Identify which cell holds the provided text, then report its [X, Y] central coordinate. 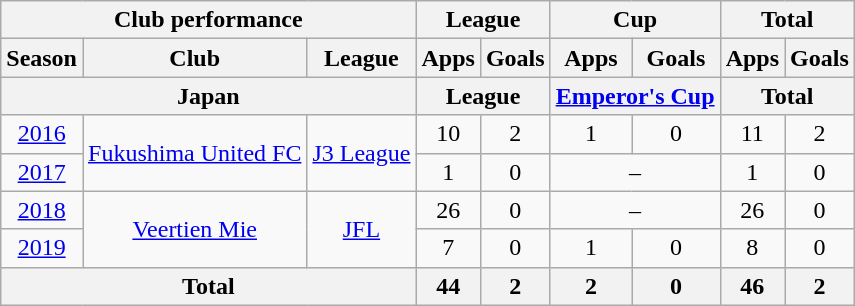
Fukushima United FC [194, 153]
2016 [42, 134]
Club performance [208, 20]
46 [752, 286]
J3 League [362, 153]
Emperor's Cup [635, 96]
10 [448, 134]
2019 [42, 248]
Veertien Mie [194, 229]
44 [448, 286]
2017 [42, 172]
Cup [635, 20]
7 [448, 248]
8 [752, 248]
Club [194, 58]
Season [42, 58]
2018 [42, 210]
Japan [208, 96]
JFL [362, 229]
11 [752, 134]
